For the text-containing cell, return its midpoint in [x, y] coordinate format. 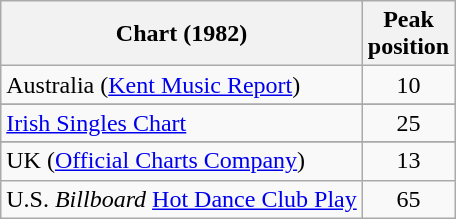
U.S. Billboard Hot Dance Club Play [182, 199]
25 [408, 123]
Chart (1982) [182, 34]
13 [408, 161]
Australia (Kent Music Report) [182, 85]
10 [408, 85]
UK (Official Charts Company) [182, 161]
65 [408, 199]
Irish Singles Chart [182, 123]
Peakposition [408, 34]
